Extract the [x, y] coordinate from the center of the cell holding the provided text.  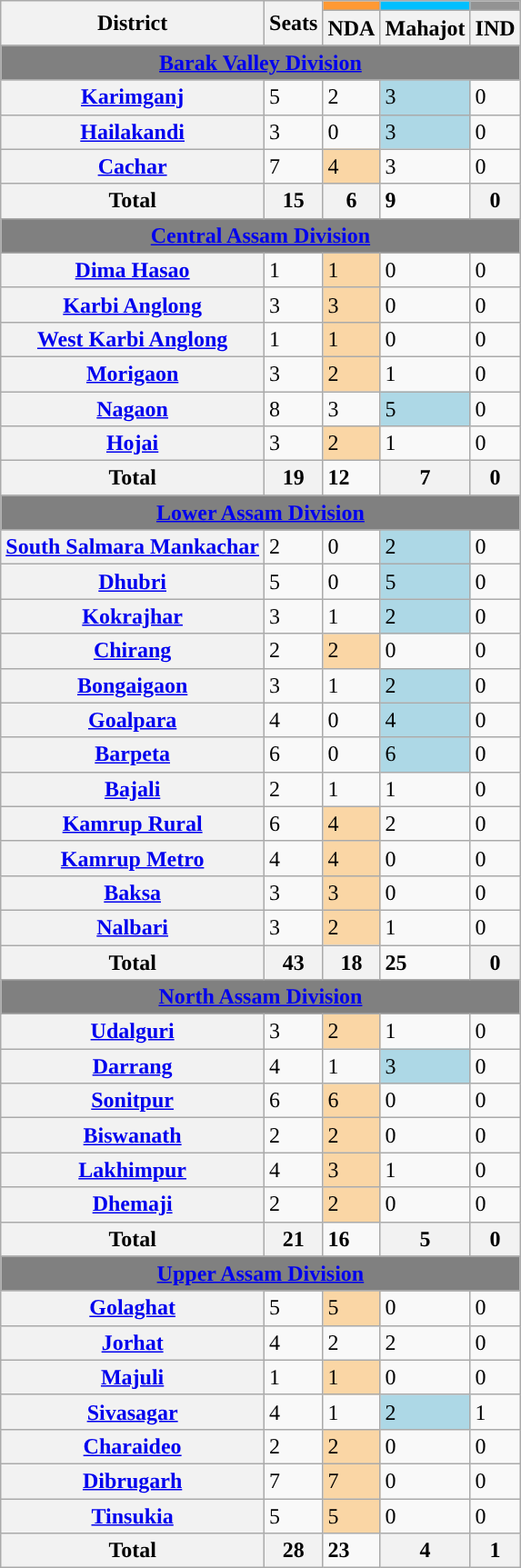
NDA [351, 28]
Karimganj [133, 97]
Majuli [133, 1377]
18 [351, 963]
Dhemaji [133, 1204]
25 [426, 963]
Chirang [133, 651]
16 [351, 1239]
Kamrup Rural [133, 824]
Morigaon [133, 374]
Barpeta [133, 754]
Cachar [133, 166]
District [133, 24]
19 [294, 478]
West Karbi Anglong [133, 339]
Kamrup Metro [133, 858]
Golaghat [133, 1308]
43 [294, 963]
Udalguri [133, 1032]
Bongaigaon [133, 685]
12 [351, 478]
Upper Assam Division [260, 1273]
South Salmara Mankachar [133, 547]
Tinsukia [133, 1515]
North Assam Division [260, 997]
Nalbari [133, 927]
Baksa [133, 893]
Lakhimpur [133, 1170]
Charaideo [133, 1446]
Nagaon [133, 408]
IND [495, 28]
15 [294, 201]
8 [294, 408]
Hailakandi [133, 132]
Dhubri [133, 582]
Seats [294, 24]
Barak Valley Division [260, 63]
Dima Hasao [133, 270]
Lower Assam Division [260, 513]
23 [351, 1551]
Mahajot [426, 28]
Central Assam Division [260, 235]
Kokrajhar [133, 616]
Jorhat [133, 1343]
21 [294, 1239]
Goalpara [133, 720]
28 [294, 1551]
Karbi Anglong [133, 305]
Darrang [133, 1066]
Sivasagar [133, 1412]
Bajali [133, 789]
Hojai [133, 444]
Biswanath [133, 1135]
Sonitpur [133, 1101]
9 [426, 201]
Dibrugarh [133, 1481]
